Detect which cell encompasses the target text, then output its [X, Y] center coordinate. 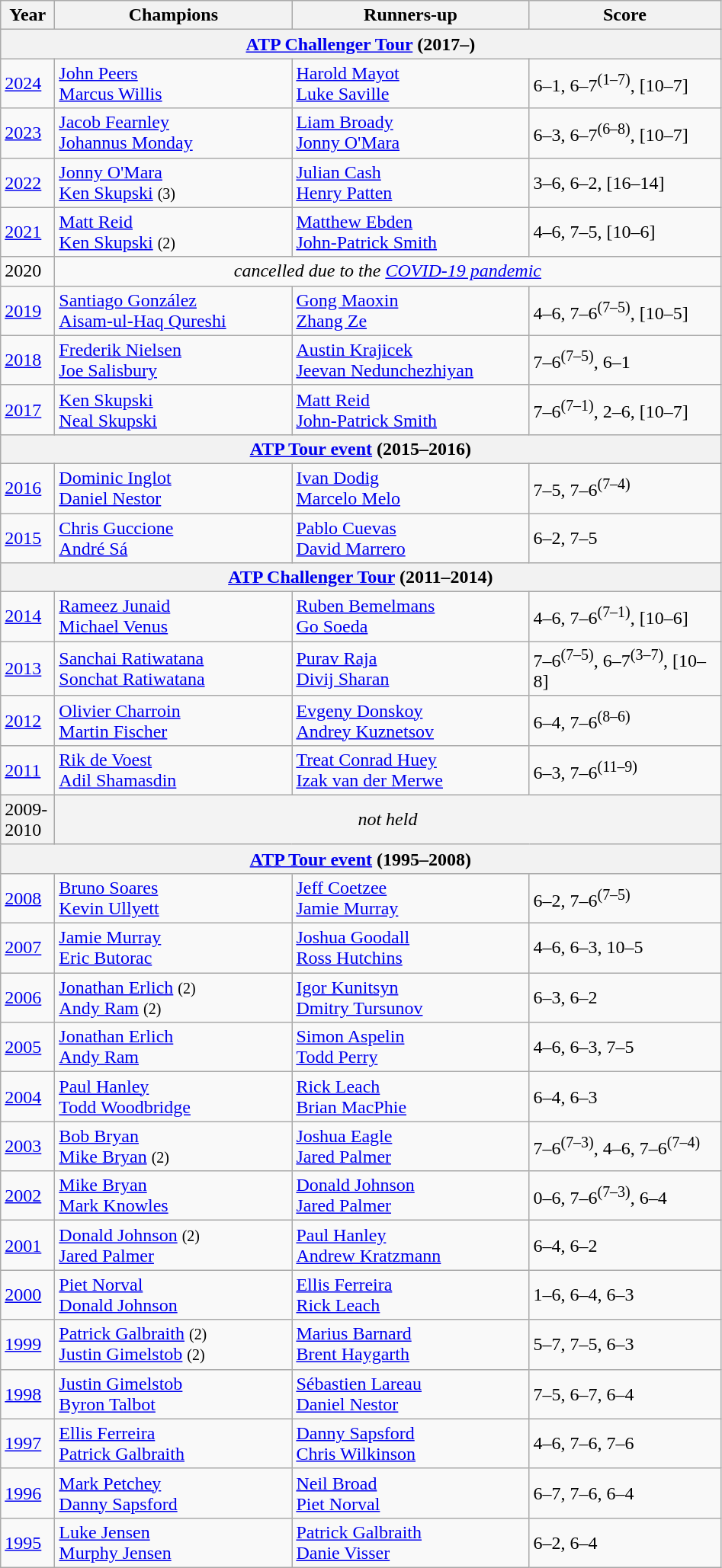
2006 [27, 998]
1997 [27, 1443]
1995 [27, 1542]
Patrick Galbraith Danie Visser [410, 1542]
2019 [27, 311]
2005 [27, 1047]
Mark Petchey Danny Sapsford [174, 1493]
7–6(7–5), 6–1 [625, 360]
6–7, 7–6, 6–4 [625, 1493]
Matthew Ebden John-Patrick Smith [410, 232]
ATP Challenger Tour (2011–2014) [361, 578]
Rick Leach Brian MacPhie [410, 1097]
Sébastien Lareau Daniel Nestor [410, 1394]
Bob Bryan Mike Bryan (2) [174, 1146]
Danny Sapsford Chris Wilkinson [410, 1443]
Ken Skupski Neal Skupski [174, 410]
7–5, 6–7, 6–4 [625, 1394]
not held [387, 820]
Santiago González Aisam-ul-Haq Qureshi [174, 311]
7–6(7–5), 6–7(3–7), [10–8] [625, 669]
John Peers Marcus Willis [174, 84]
6–2, 7–6(7–5) [625, 898]
Rik de Voest Adil Shamasdin [174, 770]
Donald Johnson (2) Jared Palmer [174, 1245]
cancelled due to the COVID-19 pandemic [387, 271]
Jonathan Erlich Andy Ram [174, 1047]
1–6, 6–4, 6–3 [625, 1295]
2012 [27, 721]
Chris Guccione André Sá [174, 538]
2024 [27, 84]
Evgeny Donskoy Andrey Kuznetsov [410, 721]
1998 [27, 1394]
Treat Conrad Huey Izak van der Merwe [410, 770]
2001 [27, 1245]
Jonathan Erlich (2) Andy Ram (2) [174, 998]
Jonny O'Mara Ken Skupski (3) [174, 183]
4–6, 6–3, 10–5 [625, 948]
2018 [27, 360]
Runners-up [410, 15]
1996 [27, 1493]
Justin Gimelstob Byron Talbot [174, 1394]
2013 [27, 669]
0–6, 7–6(7–3), 6–4 [625, 1196]
2022 [27, 183]
5–7, 7–5, 6–3 [625, 1344]
Neil Broad Piet Norval [410, 1493]
Dominic Inglot Daniel Nestor [174, 488]
Sanchai Ratiwatana Sonchat Ratiwatana [174, 669]
6–4, 6–2 [625, 1245]
6–1, 6–7(1–7), [10–7] [625, 84]
Ellis Ferreira Patrick Galbraith [174, 1443]
2015 [27, 538]
6–2, 6–4 [625, 1542]
2009-2010 [27, 820]
6–4, 7–6(8–6) [625, 721]
Igor Kunitsyn Dmitry Tursunov [410, 998]
4–6, 7–6(7–5), [10–5] [625, 311]
6–4, 6–3 [625, 1097]
Joshua Eagle Jared Palmer [410, 1146]
ATP Tour event (2015–2016) [361, 449]
Patrick Galbraith (2) Justin Gimelstob (2) [174, 1344]
Julian Cash Henry Patten [410, 183]
Donald Johnson Jared Palmer [410, 1196]
Ivan Dodig Marcelo Melo [410, 488]
Rameez Junaid Michael Venus [174, 617]
2002 [27, 1196]
2020 [27, 271]
4–6, 7–5, [10–6] [625, 232]
Jacob Fearnley Johannus Monday [174, 133]
Score [625, 15]
7–6(7–3), 4–6, 7–6(7–4) [625, 1146]
Matt Reid Ken Skupski (2) [174, 232]
6–3, 6–2 [625, 998]
2004 [27, 1097]
7–6(7–1), 2–6, [10–7] [625, 410]
4–6, 7–6, 7–6 [625, 1443]
Luke Jensen Murphy Jensen [174, 1542]
Bruno Soares Kevin Ullyett [174, 898]
2014 [27, 617]
Simon Aspelin Todd Perry [410, 1047]
Joshua Goodall Ross Hutchins [410, 948]
2000 [27, 1295]
2008 [27, 898]
Marius Barnard Brent Haygarth [410, 1344]
Frederik Nielsen Joe Salisbury [174, 360]
4–6, 6–3, 7–5 [625, 1047]
Piet Norval Donald Johnson [174, 1295]
1999 [27, 1344]
Champions [174, 15]
ATP Challenger Tour (2017–) [361, 44]
Year [27, 15]
Austin Krajicek Jeevan Nedunchezhiyan [410, 360]
2003 [27, 1146]
Purav Raja Divij Sharan [410, 669]
Olivier Charroin Martin Fischer [174, 721]
2023 [27, 133]
6–2, 7–5 [625, 538]
2007 [27, 948]
6–3, 6–7(6–8), [10–7] [625, 133]
3–6, 6–2, [16–14] [625, 183]
Paul Hanley Andrew Kratzmann [410, 1245]
Harold Mayot Luke Saville [410, 84]
Matt Reid John-Patrick Smith [410, 410]
Pablo Cuevas David Marrero [410, 538]
ATP Tour event (1995–2008) [361, 859]
Jamie Murray Eric Butorac [174, 948]
2017 [27, 410]
Jeff Coetzee Jamie Murray [410, 898]
Ellis Ferreira Rick Leach [410, 1295]
6–3, 7–6(11–9) [625, 770]
4–6, 7–6(7–1), [10–6] [625, 617]
Liam Broady Jonny O'Mara [410, 133]
Gong Maoxin Zhang Ze [410, 311]
Paul Hanley Todd Woodbridge [174, 1097]
2016 [27, 488]
2011 [27, 770]
Ruben Bemelmans Go Soeda [410, 617]
Mike Bryan Mark Knowles [174, 1196]
7–5, 7–6(7–4) [625, 488]
2021 [27, 232]
